Pinpoint the cell where the given text exists, returning its (X, Y) midpoint coordinate. 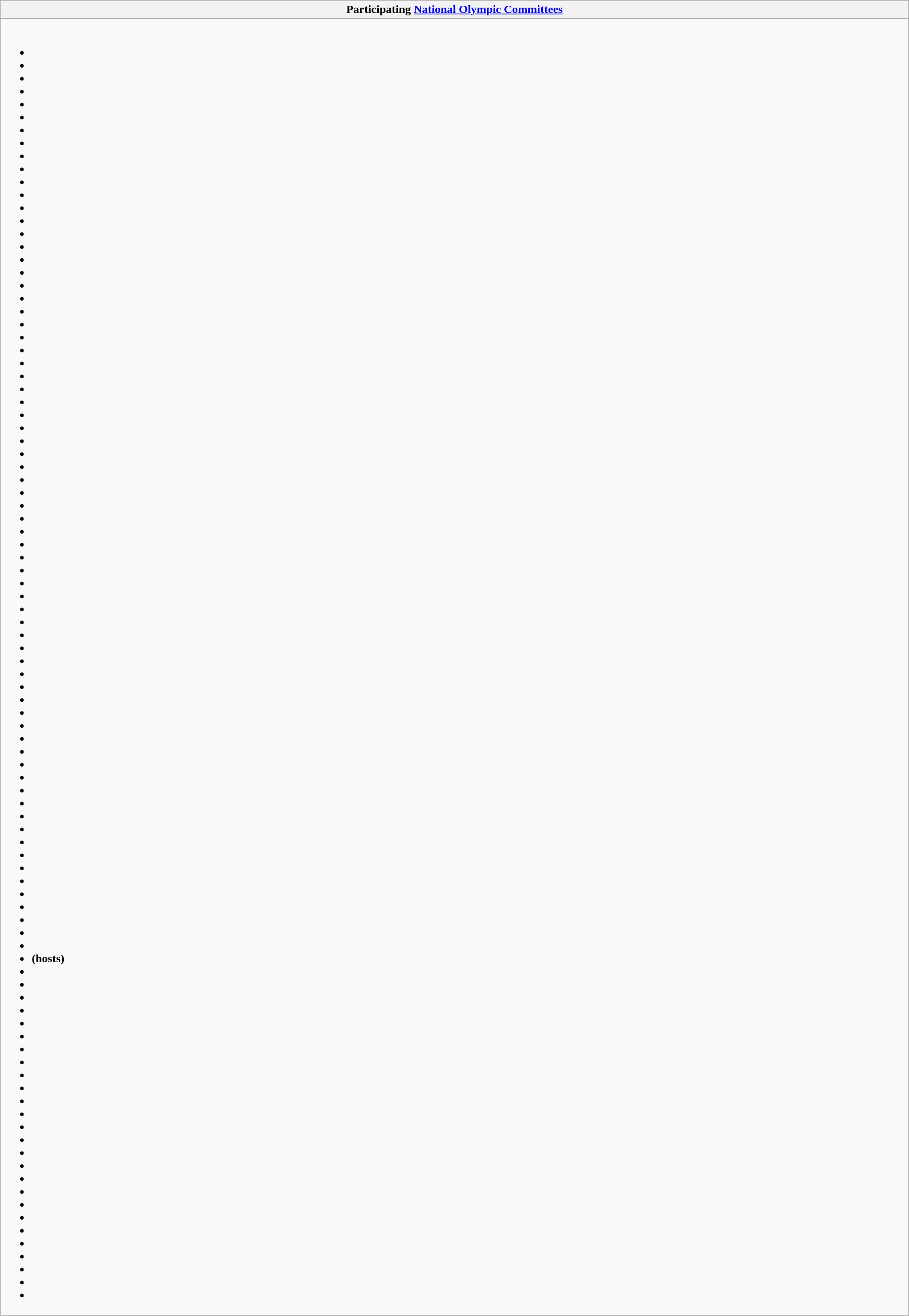
(hosts) (454, 667)
Participating National Olympic Committees (454, 10)
